Identify which cell holds the provided text, then report its (x, y) central coordinate. 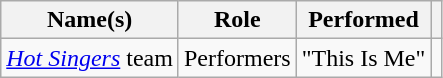
Hot Singers team (90, 58)
Name(s) (90, 20)
Performed (364, 20)
Performers (237, 58)
Role (237, 20)
"This Is Me" (364, 58)
